Detect which cell encompasses the target text, then output its (x, y) center coordinate. 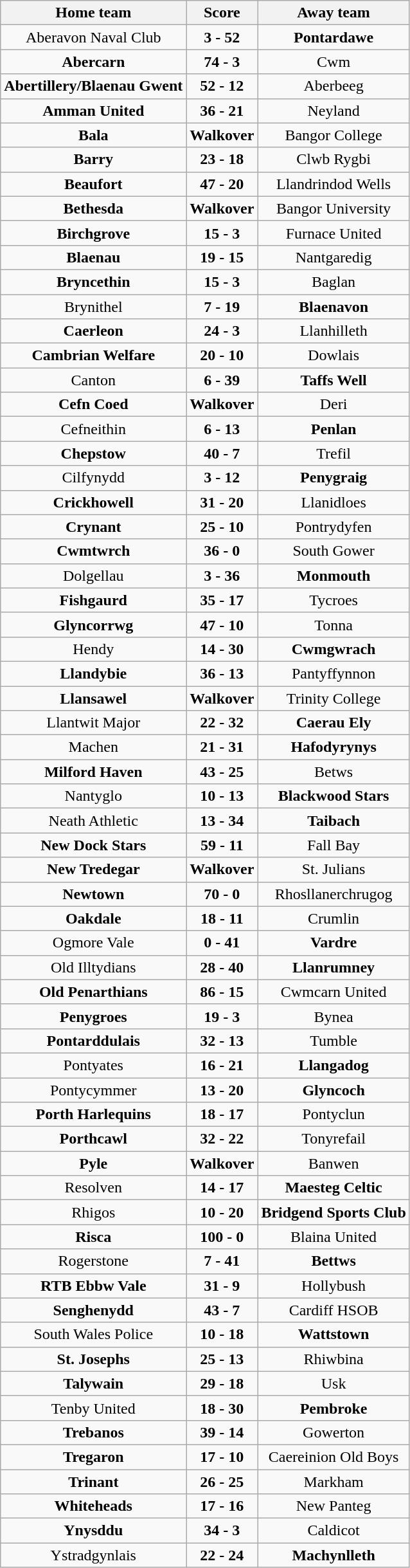
Dowlais (334, 356)
21 - 31 (222, 747)
Gowerton (334, 1432)
6 - 13 (222, 429)
Rogerstone (94, 1261)
20 - 10 (222, 356)
36 - 13 (222, 673)
Score (222, 13)
Crumlin (334, 918)
Caereinion Old Boys (334, 1457)
Ystradgynlais (94, 1555)
Tumble (334, 1041)
St. Josephs (94, 1359)
Pontardawe (334, 37)
43 - 25 (222, 772)
Birchgrove (94, 233)
39 - 14 (222, 1432)
Crynant (94, 527)
Clwb Rygbi (334, 160)
24 - 3 (222, 331)
Hafodyrynys (334, 747)
22 - 32 (222, 723)
59 - 11 (222, 845)
Llanrumney (334, 967)
Crickhowell (94, 502)
Cilfynydd (94, 478)
100 - 0 (222, 1237)
Furnace United (334, 233)
3 - 12 (222, 478)
7 - 19 (222, 307)
Betws (334, 772)
Hollybush (334, 1286)
18 - 30 (222, 1408)
Pontyates (94, 1065)
17 - 16 (222, 1506)
19 - 15 (222, 257)
52 - 12 (222, 86)
Fishgaurd (94, 600)
Barry (94, 160)
Pontycymmer (94, 1090)
New Panteg (334, 1506)
47 - 10 (222, 624)
Machynlleth (334, 1555)
Blaina United (334, 1237)
Monmouth (334, 576)
Penygraig (334, 478)
Porth Harlequins (94, 1115)
Amman United (94, 111)
Senghenydd (94, 1310)
Caerleon (94, 331)
86 - 15 (222, 992)
Bryncethin (94, 282)
16 - 21 (222, 1065)
Fall Bay (334, 845)
Bridgend Sports Club (334, 1212)
Deri (334, 405)
Caerau Ely (334, 723)
Llanhilleth (334, 331)
Old Illtydians (94, 967)
Rhigos (94, 1212)
Bethesda (94, 208)
Hendy (94, 649)
Llantwit Major (94, 723)
New Tredegar (94, 870)
Banwen (334, 1163)
Llangadog (334, 1065)
Bettws (334, 1261)
Pantyffynnon (334, 673)
18 - 11 (222, 918)
Machen (94, 747)
13 - 20 (222, 1090)
Markham (334, 1481)
Pyle (94, 1163)
32 - 22 (222, 1139)
Rhosllanerchrugog (334, 894)
New Dock Stars (94, 845)
RTB Ebbw Vale (94, 1286)
3 - 36 (222, 576)
Cambrian Welfare (94, 356)
Tycroes (334, 600)
Pontrydyfen (334, 527)
Oakdale (94, 918)
Porthcawl (94, 1139)
10 - 20 (222, 1212)
40 - 7 (222, 453)
Penlan (334, 429)
Glyncorrwg (94, 624)
14 - 17 (222, 1188)
Vardre (334, 943)
17 - 10 (222, 1457)
Baglan (334, 282)
13 - 34 (222, 821)
Neyland (334, 111)
36 - 21 (222, 111)
35 - 17 (222, 600)
Bynea (334, 1016)
Llandybie (94, 673)
Pembroke (334, 1408)
31 - 9 (222, 1286)
Cwmgwrach (334, 649)
Ogmore Vale (94, 943)
26 - 25 (222, 1481)
St. Julians (334, 870)
Ynysddu (94, 1531)
Taffs Well (334, 380)
7 - 41 (222, 1261)
Llanidloes (334, 502)
Cefn Coed (94, 405)
47 - 20 (222, 184)
Chepstow (94, 453)
Nantyglo (94, 796)
Cardiff HSOB (334, 1310)
Beaufort (94, 184)
10 - 18 (222, 1335)
Blaenau (94, 257)
Bala (94, 135)
Old Penarthians (94, 992)
23 - 18 (222, 160)
Usk (334, 1383)
43 - 7 (222, 1310)
Aberavon Naval Club (94, 37)
31 - 20 (222, 502)
25 - 13 (222, 1359)
Abertillery/Blaenau Gwent (94, 86)
22 - 24 (222, 1555)
34 - 3 (222, 1531)
14 - 30 (222, 649)
Whiteheads (94, 1506)
Dolgellau (94, 576)
Newtown (94, 894)
18 - 17 (222, 1115)
25 - 10 (222, 527)
Aberbeeg (334, 86)
Pontyclun (334, 1115)
28 - 40 (222, 967)
74 - 3 (222, 62)
Rhiwbina (334, 1359)
Neath Athletic (94, 821)
36 - 0 (222, 551)
Llansawel (94, 698)
Milford Haven (94, 772)
19 - 3 (222, 1016)
Canton (94, 380)
Trefil (334, 453)
Pontarddulais (94, 1041)
Risca (94, 1237)
Abercarn (94, 62)
Cwmcarn United (334, 992)
Nantgaredig (334, 257)
Llandrindod Wells (334, 184)
6 - 39 (222, 380)
Home team (94, 13)
Tenby United (94, 1408)
70 - 0 (222, 894)
Talywain (94, 1383)
Blackwood Stars (334, 796)
Trinity College (334, 698)
Maesteg Celtic (334, 1188)
Wattstown (334, 1335)
Bangor College (334, 135)
Tregaron (94, 1457)
10 - 13 (222, 796)
3 - 52 (222, 37)
Caldicot (334, 1531)
Trinant (94, 1481)
South Gower (334, 551)
Cwmtwrch (94, 551)
South Wales Police (94, 1335)
Blaenavon (334, 307)
0 - 41 (222, 943)
Resolven (94, 1188)
Bangor University (334, 208)
32 - 13 (222, 1041)
Glyncoch (334, 1090)
Away team (334, 13)
Penygroes (94, 1016)
Brynithel (94, 307)
Tonyrefail (334, 1139)
Cwm (334, 62)
Cefneithin (94, 429)
29 - 18 (222, 1383)
Taibach (334, 821)
Trebanos (94, 1432)
Tonna (334, 624)
